Provide the (X, Y) coordinate of the cell's center where the given text is located.  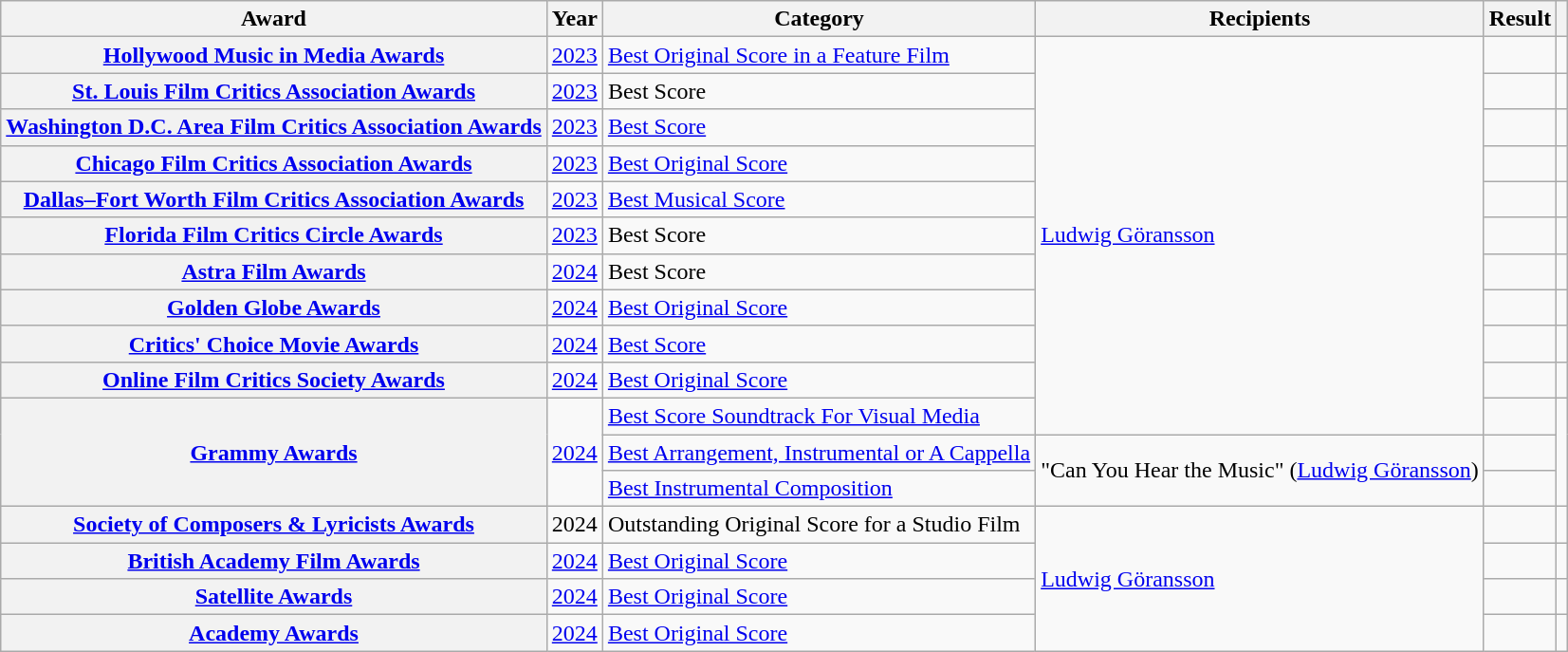
Grammy Awards (274, 452)
Best Instrumental Composition (819, 489)
Outstanding Original Score for a Studio Film (819, 525)
Year (575, 19)
Result (1520, 19)
Critics' Choice Movie Awards (274, 344)
Society of Composers & Lyricists Awards (274, 525)
Golden Globe Awards (274, 307)
Best Arrangement, Instrumental or A Cappella (819, 453)
Award (274, 19)
Best Original Score in a Feature Film (819, 55)
Best Score Soundtrack For Visual Media (819, 416)
Florida Film Critics Circle Awards (274, 235)
Washington D.C. Area Film Critics Association Awards (274, 127)
Chicago Film Critics Association Awards (274, 163)
British Academy Film Awards (274, 561)
Category (819, 19)
Online Film Critics Society Awards (274, 380)
Recipients (1260, 19)
Best Musical Score (819, 199)
Satellite Awards (274, 597)
Dallas–Fort Worth Film Critics Association Awards (274, 199)
St. Louis Film Critics Association Awards (274, 91)
Astra Film Awards (274, 271)
Academy Awards (274, 633)
Hollywood Music in Media Awards (274, 55)
"Can You Hear the Music" (Ludwig Göransson) (1260, 471)
